Find where the given text appears and provide that cell's center as (X, Y) coordinate. 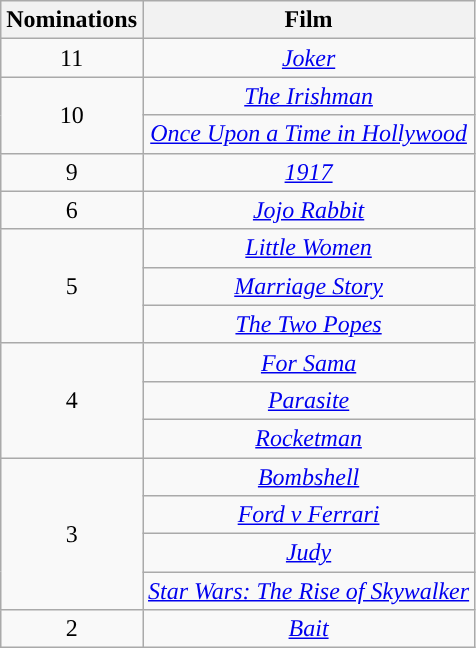
Bombshell (308, 477)
The Irishman (308, 96)
5 (72, 286)
3 (72, 534)
Nominations (72, 20)
2 (72, 629)
Little Women (308, 248)
4 (72, 400)
9 (72, 172)
Star Wars: The Rise of Skywalker (308, 591)
Marriage Story (308, 286)
1917 (308, 172)
Parasite (308, 400)
Judy (308, 553)
Rocketman (308, 438)
Joker (308, 58)
11 (72, 58)
Ford v Ferrari (308, 515)
Film (308, 20)
Jojo Rabbit (308, 210)
For Sama (308, 362)
6 (72, 210)
Bait (308, 629)
Once Upon a Time in Hollywood (308, 134)
The Two Popes (308, 324)
10 (72, 115)
